Output the (X, Y) coordinate of the center of the cell containing the given text.  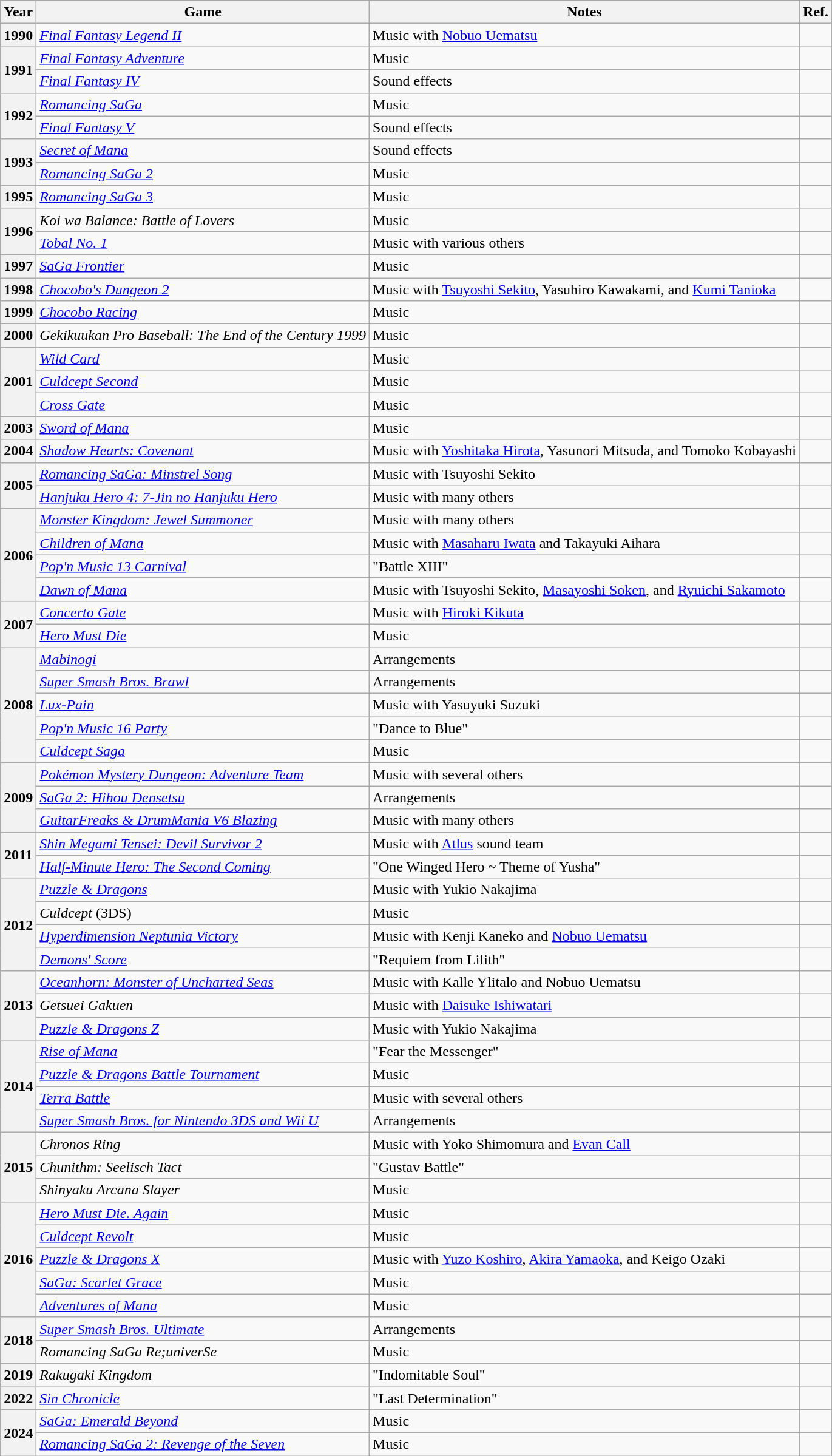
2008 (18, 705)
Music with Yoko Shimomura and Evan Call (585, 1144)
Puzzle & Dragons Battle Tournament (203, 1075)
Dawn of Mana (203, 589)
Game (203, 12)
Secret of Mana (203, 151)
Adventures of Mana (203, 1305)
"Gustav Battle" (585, 1167)
1993 (18, 162)
Music with Yoshitaka Hirota, Yasunori Mitsuda, and Tomoko Kobayashi (585, 451)
Getsuei Gakuen (203, 1005)
Music with Kenji Kaneko and Nobuo Uematsu (585, 936)
Music with Tsuyoshi Sekito (585, 474)
2019 (18, 1375)
Culdcept Revolt (203, 1236)
Puzzle & Dragons X (203, 1259)
Super Smash Bros. Brawl (203, 682)
Ref. (816, 12)
Music with Atlus sound team (585, 844)
Music with Yasuyuki Suzuki (585, 705)
Sword of Mana (203, 428)
Chocobo's Dungeon 2 (203, 290)
1995 (18, 197)
SaGa: Emerald Beyond (203, 1421)
2013 (18, 1005)
Romancing SaGa 3 (203, 197)
Rakugaki Kingdom (203, 1375)
2007 (18, 624)
Romancing SaGa (203, 104)
1991 (18, 70)
SaGa Frontier (203, 266)
2022 (18, 1398)
"One Winged Hero ~ Theme of Yusha" (585, 867)
"Fear the Messenger" (585, 1052)
2011 (18, 855)
Romancing SaGa 2 (203, 174)
Culdcept Saga (203, 751)
2005 (18, 486)
2003 (18, 428)
GuitarFreaks & DrumMania V6 Blazing (203, 821)
1996 (18, 231)
2012 (18, 924)
1997 (18, 266)
Final Fantasy V (203, 127)
Pop'n Music 16 Party (203, 728)
"Battle XIII" (585, 566)
Music with Daisuke Ishiwatari (585, 1005)
Terra Battle (203, 1098)
Notes (585, 12)
Music with Kalle Ylitalo and Nobuo Uematsu (585, 982)
Children of Mana (203, 543)
1990 (18, 35)
2024 (18, 1433)
Final Fantasy Legend II (203, 35)
Gekikuukan Pro Baseball: The End of the Century 1999 (203, 336)
SaGa 2: Hihou Densetsu (203, 797)
Hyperdimension Neptunia Victory (203, 936)
Sin Chronicle (203, 1398)
Super Smash Bros. for Nintendo 3DS and Wii U (203, 1121)
Mabinogi (203, 659)
Shin Megami Tensei: Devil Survivor 2 (203, 844)
Lux-Pain (203, 705)
Monster Kingdom: Jewel Summoner (203, 520)
Oceanhorn: Monster of Uncharted Seas (203, 982)
1998 (18, 290)
2018 (18, 1340)
Shinyaku Arcana Slayer (203, 1190)
Culdcept (3DS) (203, 913)
Puzzle & Dragons (203, 890)
Half-Minute Hero: The Second Coming (203, 867)
Shadow Hearts: Covenant (203, 451)
Concerto Gate (203, 612)
Super Smash Bros. Ultimate (203, 1329)
Final Fantasy Adventure (203, 58)
Hero Must Die (203, 635)
Chronos Ring (203, 1144)
Final Fantasy IV (203, 81)
2004 (18, 451)
Chocobo Racing (203, 313)
SaGa: Scarlet Grace (203, 1282)
"Requiem from Lilith" (585, 959)
Chunithm: Seelisch Tact (203, 1167)
2014 (18, 1086)
Romancing SaGa Re;univerSe (203, 1352)
Music with Yuzo Koshiro, Akira Yamaoka, and Keigo Ozaki (585, 1259)
2000 (18, 336)
Music with various others (585, 243)
"Dance to Blue" (585, 728)
Music with Hiroki Kikuta (585, 612)
Culdcept Second (203, 382)
2001 (18, 382)
Wild Card (203, 359)
2009 (18, 797)
Music with Tsuyoshi Sekito, Masayoshi Soken, and Ryuichi Sakamoto (585, 589)
Tobal No. 1 (203, 243)
1992 (18, 116)
Cross Gate (203, 405)
Music with Tsuyoshi Sekito, Yasuhiro Kawakami, and Kumi Tanioka (585, 290)
Puzzle & Dragons Z (203, 1029)
Koi wa Balance: Battle of Lovers (203, 220)
Pokémon Mystery Dungeon: Adventure Team (203, 774)
Year (18, 12)
Hanjuku Hero 4: 7-Jin no Hanjuku Hero (203, 497)
Music with Masaharu Iwata and Takayuki Aihara (585, 543)
Rise of Mana (203, 1052)
2015 (18, 1167)
2016 (18, 1259)
Romancing SaGa: Minstrel Song (203, 474)
1999 (18, 313)
Music with Nobuo Uematsu (585, 35)
"Last Determination" (585, 1398)
Hero Must Die. Again (203, 1213)
Pop'n Music 13 Carnival (203, 566)
2006 (18, 555)
"Indomitable Soul" (585, 1375)
Romancing SaGa 2: Revenge of the Seven (203, 1444)
Demons' Score (203, 959)
